Detect which cell encompasses the target text, then output its [X, Y] center coordinate. 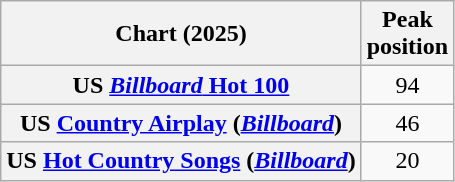
US Country Airplay (Billboard) [181, 123]
US Hot Country Songs (Billboard) [181, 161]
Chart (2025) [181, 34]
20 [407, 161]
Peakposition [407, 34]
94 [407, 85]
46 [407, 123]
US Billboard Hot 100 [181, 85]
